For the text-containing cell, return its midpoint in (X, Y) coordinate format. 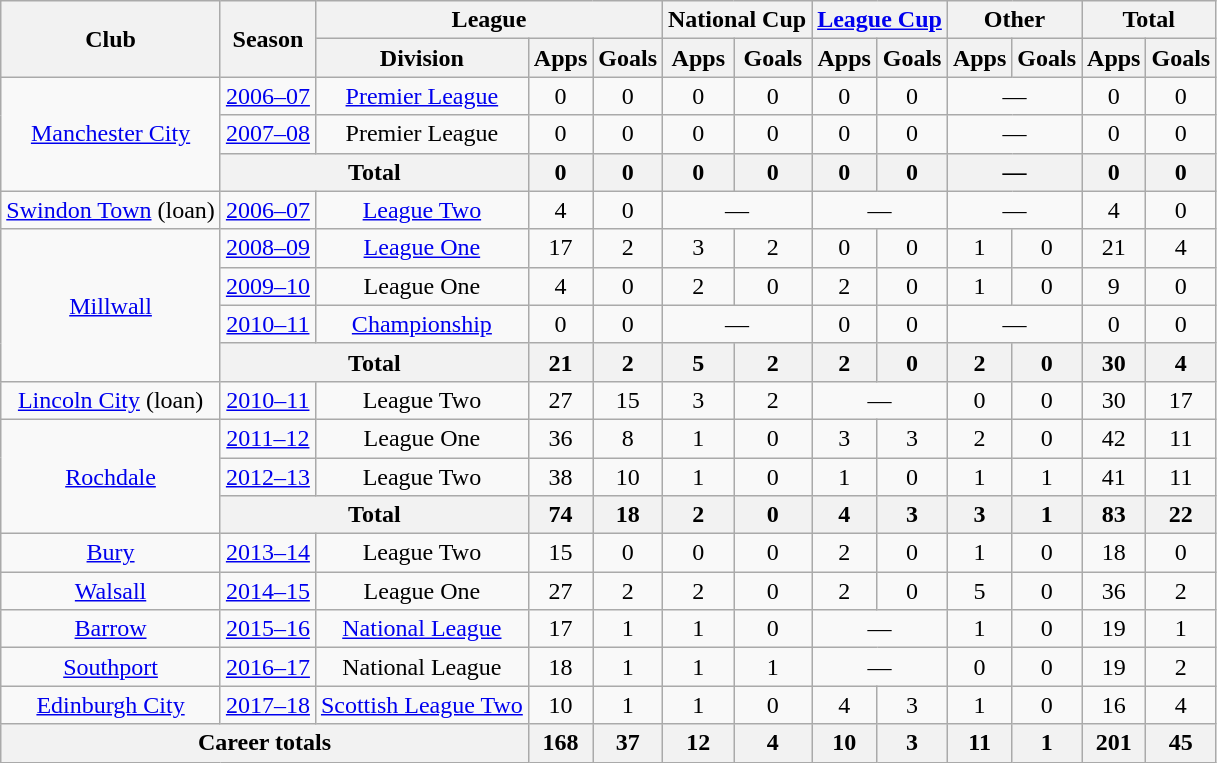
Rochdale (111, 476)
42 (1114, 438)
Millwall (111, 305)
16 (1114, 705)
2014–15 (268, 591)
74 (560, 515)
22 (1181, 515)
National Cup (738, 20)
2009–10 (268, 286)
2008–09 (268, 248)
Scottish League Two (422, 705)
83 (1114, 515)
Bury (111, 553)
Season (268, 39)
Southport (111, 667)
Walsall (111, 591)
201 (1114, 743)
2017–18 (268, 705)
37 (628, 743)
Championship (422, 324)
Swindon Town (loan) (111, 210)
2016–17 (268, 667)
41 (1114, 477)
Career totals (265, 743)
2011–12 (268, 438)
Club (111, 39)
2012–13 (268, 477)
168 (560, 743)
Other (1014, 20)
League Cup (880, 20)
45 (1181, 743)
8 (628, 438)
38 (560, 477)
League (488, 20)
12 (699, 743)
Manchester City (111, 134)
2015–16 (268, 629)
Division (422, 58)
2013–14 (268, 553)
Edinburgh City (111, 705)
2007–08 (268, 134)
Barrow (111, 629)
9 (1114, 286)
Lincoln City (loan) (111, 400)
